Pinpoint the cell where the given text exists, returning its (X, Y) midpoint coordinate. 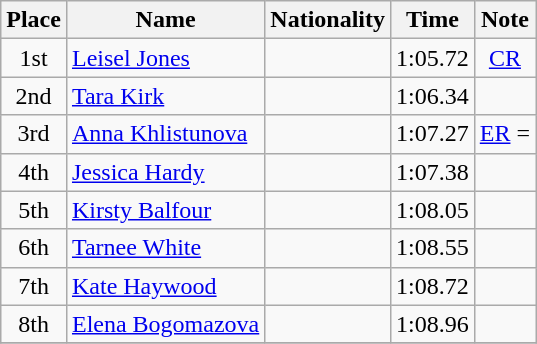
Note (504, 20)
CR (504, 58)
1:08.96 (433, 324)
2nd (34, 96)
Leisel Jones (165, 58)
Tara Kirk (165, 96)
Kirsty Balfour (165, 210)
8th (34, 324)
1:07.27 (433, 134)
7th (34, 286)
1:05.72 (433, 58)
Anna Khlistunova (165, 134)
Place (34, 20)
1st (34, 58)
1:08.05 (433, 210)
Name (165, 20)
ER = (504, 134)
1:07.38 (433, 172)
3rd (34, 134)
1:06.34 (433, 96)
Nationality (328, 20)
6th (34, 248)
4th (34, 172)
Jessica Hardy (165, 172)
Tarnee White (165, 248)
1:08.55 (433, 248)
5th (34, 210)
Elena Bogomazova (165, 324)
Kate Haywood (165, 286)
Time (433, 20)
1:08.72 (433, 286)
